Pinpoint the cell where the given text exists, returning its (x, y) midpoint coordinate. 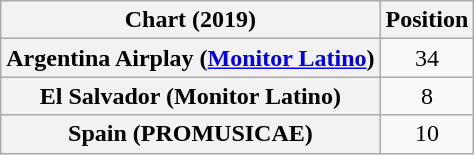
Spain (PROMUSICAE) (190, 134)
8 (427, 96)
El Salvador (Monitor Latino) (190, 96)
34 (427, 58)
Argentina Airplay (Monitor Latino) (190, 58)
10 (427, 134)
Position (427, 20)
Chart (2019) (190, 20)
